Extract the [X, Y] coordinate from the center of the cell holding the provided text.  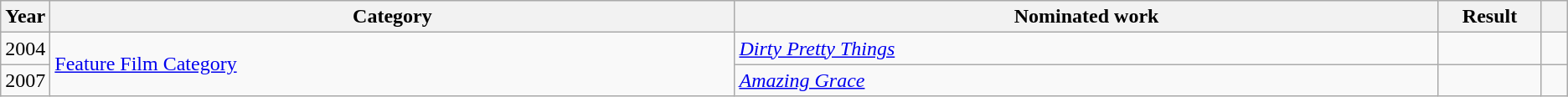
Amazing Grace [1086, 80]
Feature Film Category [392, 64]
2004 [25, 48]
Nominated work [1086, 17]
Dirty Pretty Things [1086, 48]
Year [25, 17]
Category [392, 17]
2007 [25, 80]
Result [1489, 17]
